Pinpoint the cell where the given text exists, returning its [X, Y] midpoint coordinate. 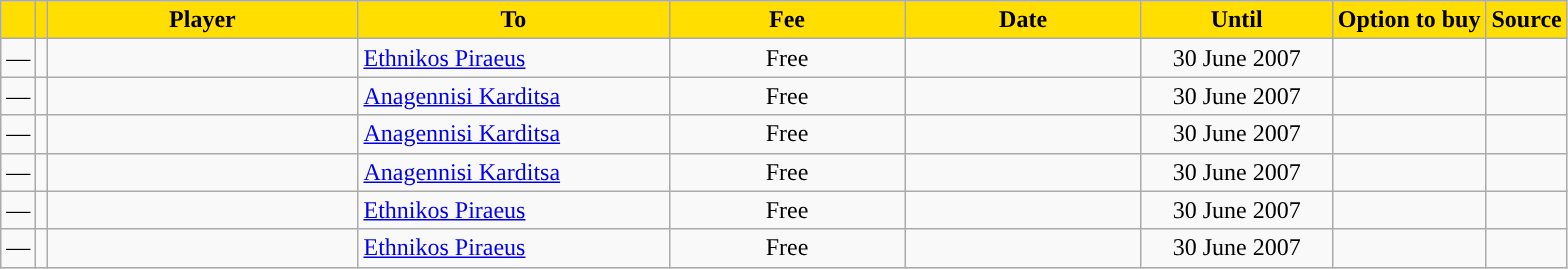
To [514, 20]
Player [202, 20]
Option to buy [1409, 20]
Source [1526, 20]
Fee [787, 20]
Until [1236, 20]
Date [1023, 20]
